Find where the given text appears and provide that cell's center as (X, Y) coordinate. 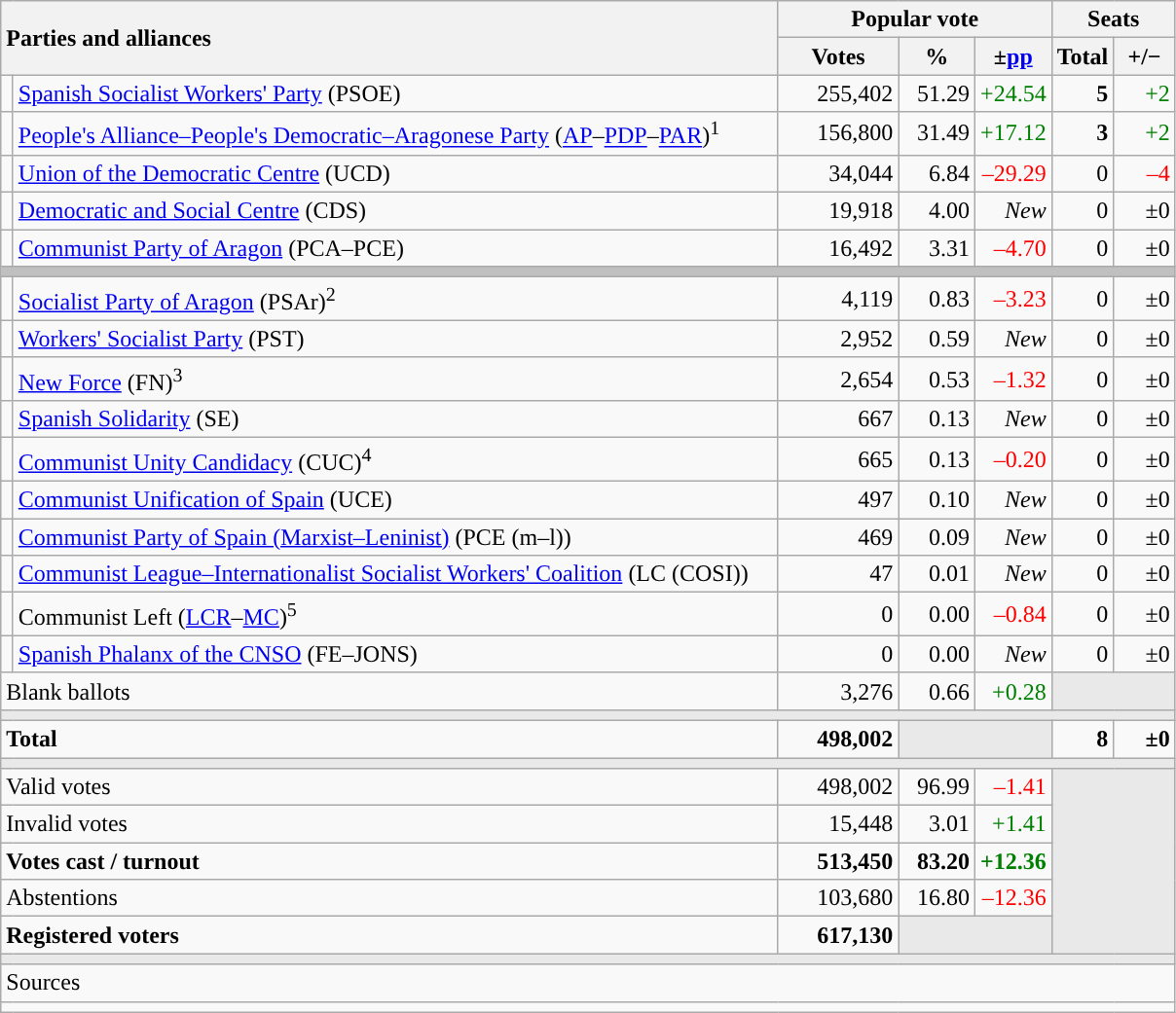
+24.54 (1012, 93)
Workers' Socialist Party (PST) (395, 339)
3 (1083, 134)
Spanish Socialist Workers' Party (PSOE) (395, 93)
–0.20 (1012, 459)
0.01 (937, 574)
255,402 (838, 93)
–12.36 (1012, 898)
% (937, 56)
–1.32 (1012, 380)
Socialist Party of Aragon (PSAr)2 (395, 300)
47 (838, 574)
Communist Unification of Spain (UCE) (395, 500)
513,450 (838, 861)
–4 (1145, 173)
Seats (1114, 19)
–4.70 (1012, 248)
51.29 (937, 93)
New Force (FN)3 (395, 380)
96.99 (937, 787)
Abstentions (389, 898)
Union of the Democratic Centre (UCD) (395, 173)
16.80 (937, 898)
+17.12 (1012, 134)
–29.29 (1012, 173)
Votes cast / turnout (389, 861)
Votes (838, 56)
Communist League–Internationalist Socialist Workers' Coalition (LC (COSI)) (395, 574)
2,654 (838, 380)
667 (838, 419)
Spanish Phalanx of the CNSO (FE–JONS) (395, 654)
Democratic and Social Centre (CDS) (395, 211)
Popular vote (915, 19)
2,952 (838, 339)
83.20 (937, 861)
People's Alliance–People's Democratic–Aragonese Party (AP–PDP–PAR)1 (395, 134)
4.00 (937, 211)
4,119 (838, 300)
Valid votes (389, 787)
+/− (1145, 56)
+0.28 (1012, 691)
156,800 (838, 134)
0.53 (937, 380)
Communist Unity Candidacy (CUC)4 (395, 459)
Invalid votes (389, 824)
3.01 (937, 824)
103,680 (838, 898)
0.83 (937, 300)
+12.36 (1012, 861)
3,276 (838, 691)
0.09 (937, 537)
Blank ballots (389, 691)
6.84 (937, 173)
5 (1083, 93)
Spanish Solidarity (SE) (395, 419)
Communist Party of Spain (Marxist–Leninist) (PCE (m–l)) (395, 537)
469 (838, 537)
0.66 (937, 691)
15,448 (838, 824)
Communist Left (LCR–MC)5 (395, 615)
19,918 (838, 211)
+1.41 (1012, 824)
497 (838, 500)
Registered voters (389, 935)
8 (1083, 739)
0.10 (937, 500)
34,044 (838, 173)
31.49 (937, 134)
–0.84 (1012, 615)
617,130 (838, 935)
16,492 (838, 248)
–3.23 (1012, 300)
Parties and alliances (389, 38)
665 (838, 459)
Sources (588, 983)
0.59 (937, 339)
3.31 (937, 248)
Communist Party of Aragon (PCA–PCE) (395, 248)
–1.41 (1012, 787)
±pp (1012, 56)
